Capture the cell that displays the provided text and extract its (X, Y) central coordinate. 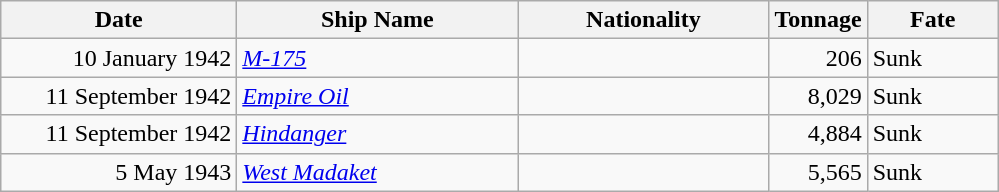
Fate (932, 20)
4,884 (818, 134)
8,029 (818, 96)
5,565 (818, 172)
5 May 1943 (119, 172)
West Madaket (378, 172)
Empire Oil (378, 96)
10 January 1942 (119, 58)
Nationality (644, 20)
Ship Name (378, 20)
Tonnage (818, 20)
206 (818, 58)
Date (119, 20)
Hindanger (378, 134)
M-175 (378, 58)
